Return the [x, y] coordinate for the center point of the cell that contains the specified text.  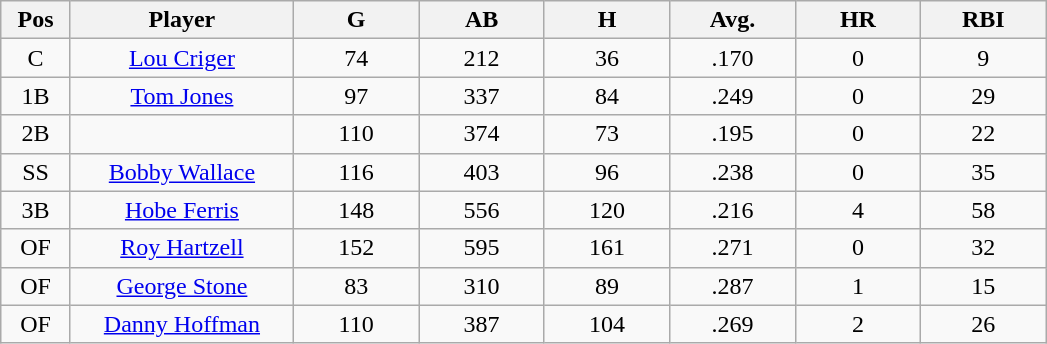
73 [606, 134]
Player [182, 20]
104 [606, 324]
RBI [984, 20]
152 [356, 248]
.216 [732, 210]
George Stone [182, 286]
387 [482, 324]
595 [482, 248]
403 [482, 172]
84 [606, 96]
2 [858, 324]
1B [36, 96]
22 [984, 134]
35 [984, 172]
337 [482, 96]
89 [606, 286]
3B [36, 210]
97 [356, 96]
9 [984, 58]
Avg. [732, 20]
74 [356, 58]
96 [606, 172]
G [356, 20]
AB [482, 20]
Lou Criger [182, 58]
15 [984, 286]
.249 [732, 96]
Danny Hoffman [182, 324]
161 [606, 248]
148 [356, 210]
H [606, 20]
212 [482, 58]
Hobe Ferris [182, 210]
Roy Hartzell [182, 248]
.238 [732, 172]
Bobby Wallace [182, 172]
Pos [36, 20]
SS [36, 172]
310 [482, 286]
C [36, 58]
.269 [732, 324]
HR [858, 20]
116 [356, 172]
83 [356, 286]
120 [606, 210]
.271 [732, 248]
Tom Jones [182, 96]
32 [984, 248]
4 [858, 210]
.170 [732, 58]
36 [606, 58]
.287 [732, 286]
29 [984, 96]
556 [482, 210]
2B [36, 134]
26 [984, 324]
.195 [732, 134]
1 [858, 286]
58 [984, 210]
374 [482, 134]
